Return (x, y) of the center of cell containing provided text 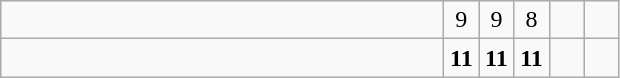
8 (532, 20)
